From the cell containing the given text, extract its center point as (x, y) coordinate. 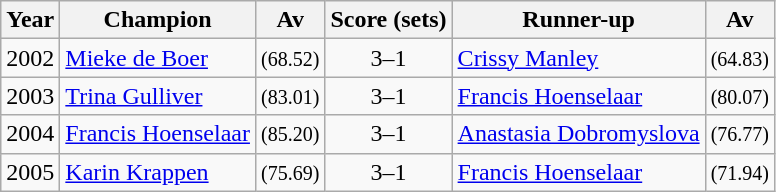
Year (30, 20)
(80.07) (740, 96)
Score (sets) (388, 20)
2005 (30, 172)
Anastasia Dobromyslova (578, 134)
(83.01) (290, 96)
Trina Gulliver (158, 96)
(71.94) (740, 172)
Mieke de Boer (158, 58)
(76.77) (740, 134)
(64.83) (740, 58)
(68.52) (290, 58)
Crissy Manley (578, 58)
(85.20) (290, 134)
2003 (30, 96)
Champion (158, 20)
Runner-up (578, 20)
(75.69) (290, 172)
Karin Krappen (158, 172)
2002 (30, 58)
2004 (30, 134)
